For the text-containing cell, return its midpoint in [X, Y] coordinate format. 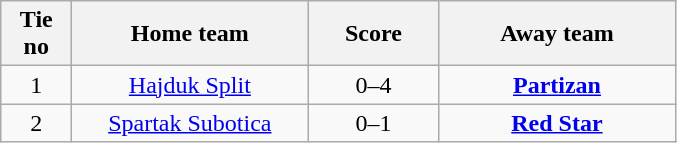
Red Star [557, 123]
Home team [190, 34]
Hajduk Split [190, 85]
Spartak Subotica [190, 123]
2 [36, 123]
Away team [557, 34]
Partizan [557, 85]
0–4 [374, 85]
Score [374, 34]
Tie no [36, 34]
1 [36, 85]
0–1 [374, 123]
